Scan for the cell matching the given text and deliver its [x, y] coordinate at center. 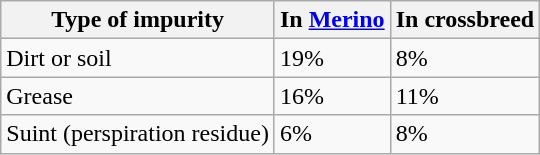
19% [332, 58]
Grease [138, 96]
6% [332, 134]
Suint (perspiration residue) [138, 134]
Type of impurity [138, 20]
Dirt or soil [138, 58]
16% [332, 96]
11% [465, 96]
In Merino [332, 20]
In crossbreed [465, 20]
